Return the (x, y) coordinate for the center point of the cell that contains the specified text.  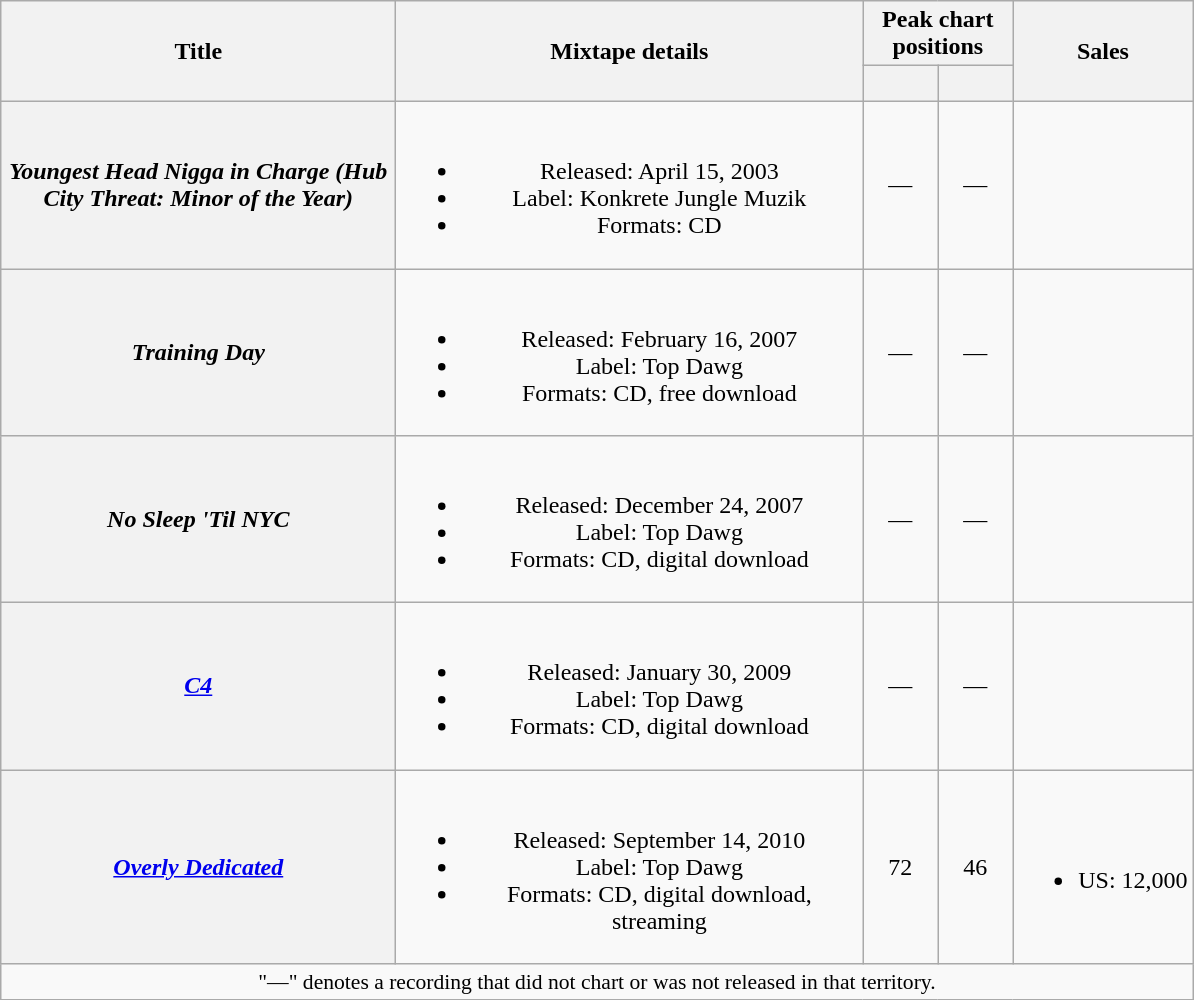
Training Day (198, 352)
Released: February 16, 2007Label: Top DawgFormats: CD, free download (630, 352)
72 (900, 867)
Released: January 30, 2009Label: Top DawgFormats: CD, digital download (630, 686)
No Sleep 'Til NYC (198, 520)
Released: April 15, 2003Label: Konkrete Jungle MuzikFormats: CD (630, 184)
"—" denotes a recording that did not chart or was not released in that territory. (597, 982)
46 (976, 867)
Mixtape details (630, 52)
Overly Dedicated (198, 867)
Sales (1103, 52)
US: 12,000 (1103, 867)
Youngest Head Nigga in Charge (Hub City Threat: Minor of the Year) (198, 184)
Title (198, 52)
Peak chart positions (938, 34)
Released: December 24, 2007Label: Top DawgFormats: CD, digital download (630, 520)
Released: September 14, 2010Label: Top DawgFormats: CD, digital download, streaming (630, 867)
C4 (198, 686)
